Capture the cell that displays the provided text and extract its [x, y] central coordinate. 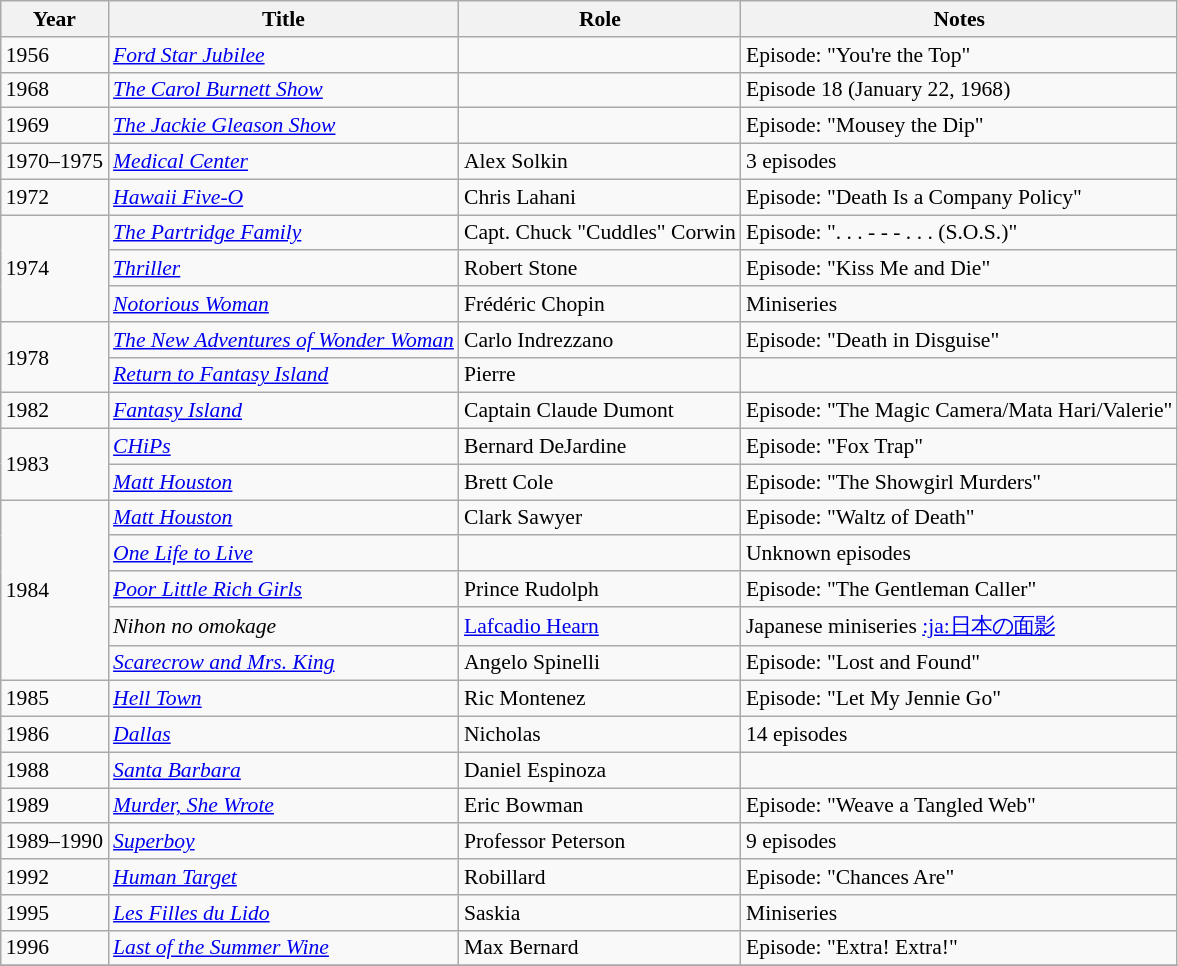
Frédéric Chopin [600, 304]
Episode: "The Gentleman Caller" [960, 589]
1983 [54, 464]
Hawaii Five-O [284, 197]
Ric Montenez [600, 699]
Ford Star Jubilee [284, 55]
Lafcadio Hearn [600, 626]
1989–1990 [54, 842]
Dallas [284, 735]
Episode: "Waltz of Death" [960, 518]
3 episodes [960, 162]
One Life to Live [284, 554]
Return to Fantasy Island [284, 375]
Daniel Espinoza [600, 770]
Murder, She Wrote [284, 806]
Episode: "Weave a Tangled Web" [960, 806]
Medical Center [284, 162]
Angelo Spinelli [600, 663]
Episode: ". . . - - - . . . (S.O.S.)" [960, 233]
1989 [54, 806]
Max Bernard [600, 948]
Japanese miniseries :ja:日本の面影 [960, 626]
Episode: "The Showgirl Murders" [960, 482]
Human Target [284, 877]
9 episodes [960, 842]
1986 [54, 735]
Alex Solkin [600, 162]
Hell Town [284, 699]
The Jackie Gleason Show [284, 126]
Episode: "Chances Are" [960, 877]
1996 [54, 948]
Eric Bowman [600, 806]
Episode: "Death in Disguise" [960, 340]
Les Filles du Lido [284, 913]
Pierre [600, 375]
Captain Claude Dumont [600, 411]
Clark Sawyer [600, 518]
Superboy [284, 842]
Scarecrow and Mrs. King [284, 663]
Episode: "Fox Trap" [960, 447]
The Partridge Family [284, 233]
Episode: "Mousey the Dip" [960, 126]
Episode: "You're the Top" [960, 55]
Carlo Indrezzano [600, 340]
Title [284, 19]
1984 [54, 590]
Notes [960, 19]
Poor Little Rich Girls [284, 589]
1970–1975 [54, 162]
Unknown episodes [960, 554]
The New Adventures of Wonder Woman [284, 340]
Robert Stone [600, 269]
1982 [54, 411]
1969 [54, 126]
1992 [54, 877]
Chris Lahani [600, 197]
Episode: "Let My Jennie Go" [960, 699]
Bernard DeJardine [600, 447]
Notorious Woman [284, 304]
Brett Cole [600, 482]
Fantasy Island [284, 411]
1978 [54, 358]
Episode: "Death Is a Company Policy" [960, 197]
Capt. Chuck "Cuddles" Corwin [600, 233]
CHiPs [284, 447]
Role [600, 19]
Year [54, 19]
Episode: "Kiss Me and Die" [960, 269]
Thriller [284, 269]
1988 [54, 770]
1985 [54, 699]
Episode 18 (January 22, 1968) [960, 90]
Episode: "The Magic Camera/Mata Hari/Valerie" [960, 411]
1956 [54, 55]
Nicholas [600, 735]
Professor Peterson [600, 842]
Saskia [600, 913]
1968 [54, 90]
1974 [54, 268]
Robillard [600, 877]
Santa Barbara [284, 770]
1995 [54, 913]
Episode: "Lost and Found" [960, 663]
14 episodes [960, 735]
Last of the Summer Wine [284, 948]
Prince Rudolph [600, 589]
1972 [54, 197]
The Carol Burnett Show [284, 90]
Episode: "Extra! Extra!" [960, 948]
Nihon no omokage [284, 626]
